From the cell containing the given text, extract its center point as [x, y] coordinate. 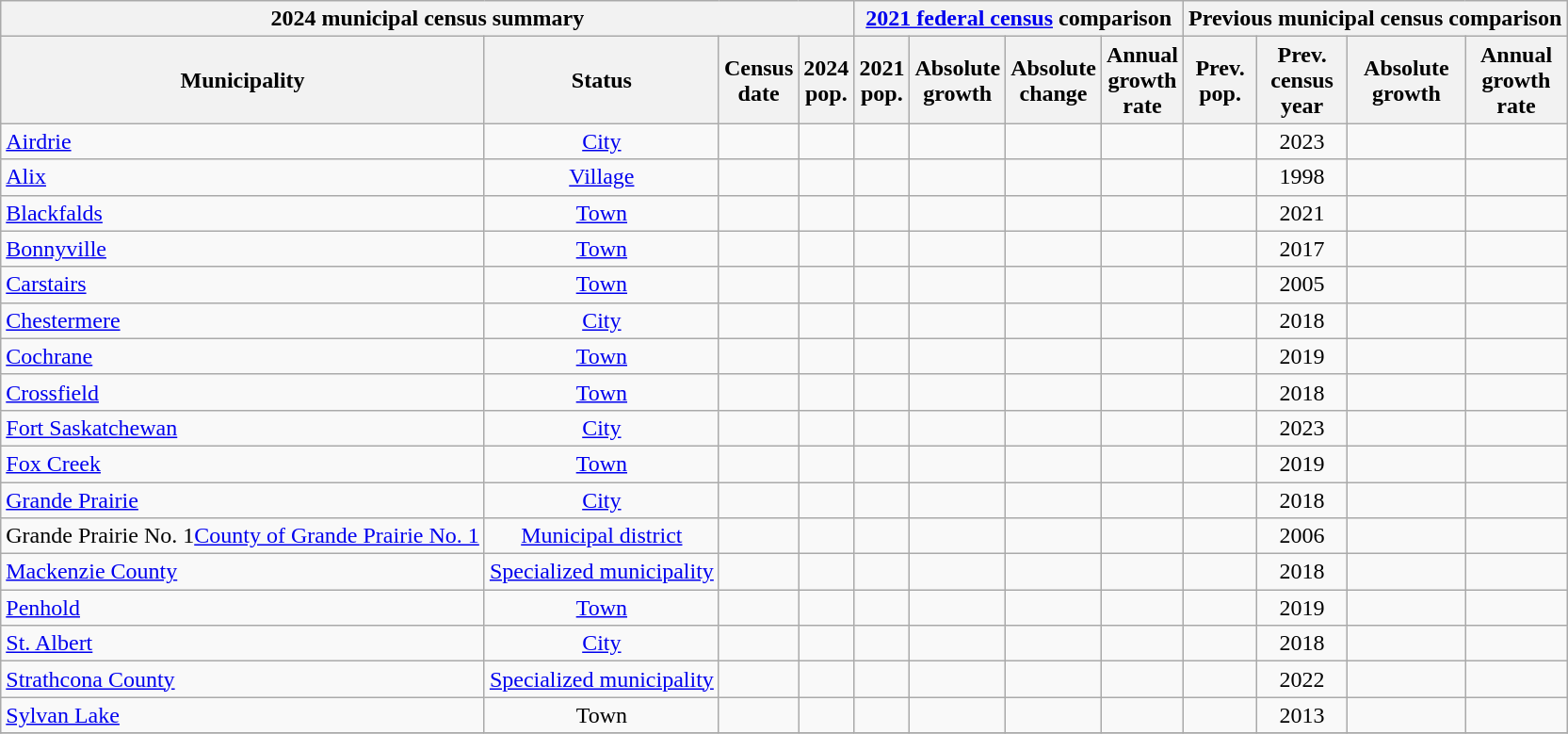
Municipal district [601, 536]
Absolutechange [1054, 80]
2021pop. [881, 80]
2021 federal census comparison [1019, 19]
Prev.pop. [1220, 80]
Penhold [243, 608]
2024pop. [827, 80]
Carstairs [243, 285]
Chestermere [243, 320]
Censusdate [758, 80]
Fort Saskatchewan [243, 428]
2006 [1302, 536]
Alix [243, 177]
2017 [1302, 249]
Village [601, 177]
Grande Prairie [243, 500]
2024 municipal census summary [428, 19]
Bonnyville [243, 249]
Status [601, 80]
2021 [1302, 213]
Strathcona County [243, 679]
Prev.censusyear [1302, 80]
2013 [1302, 715]
Airdrie [243, 141]
Grande Prairie No. 1County of Grande Prairie No. 1 [243, 536]
Blackfalds [243, 213]
Sylvan Lake [243, 715]
Municipality [243, 80]
1998 [1302, 177]
2005 [1302, 285]
Crossfield [243, 392]
Fox Creek [243, 464]
Cochrane [243, 356]
Mackenzie County [243, 572]
Previous municipal census comparison [1375, 19]
2022 [1302, 679]
St. Albert [243, 644]
